Pinpoint the cell where the given text exists, returning its (x, y) midpoint coordinate. 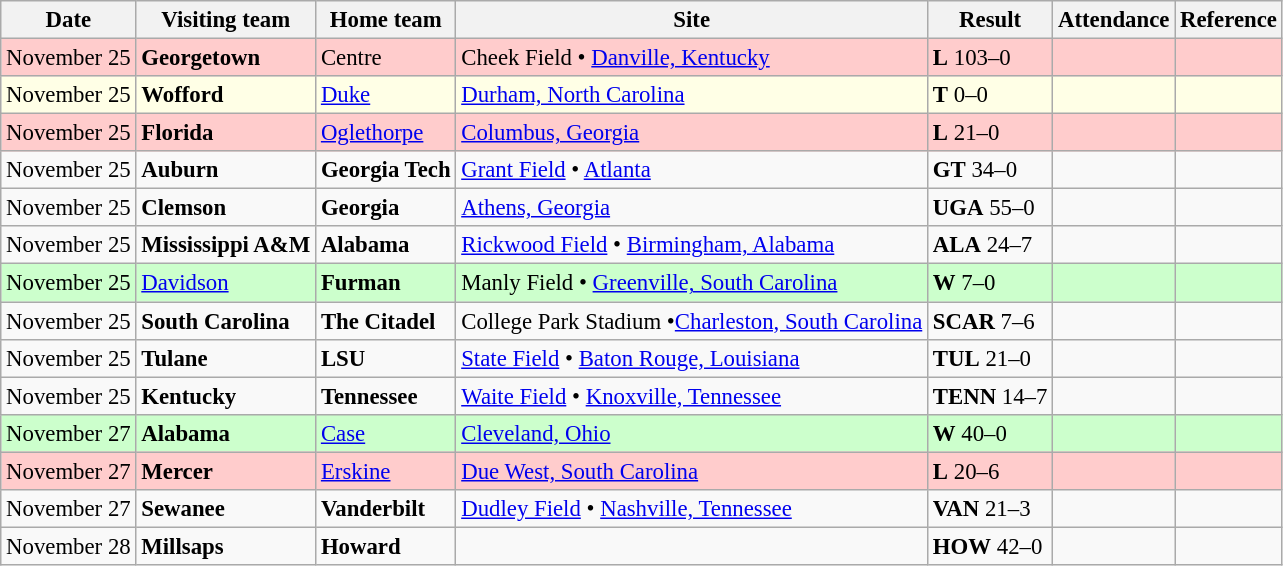
T 0–0 (990, 95)
Sewanee (226, 509)
W 40–0 (990, 433)
W 7–0 (990, 283)
Howard (386, 546)
Durham, North Carolina (692, 95)
Erskine (386, 471)
Auburn (226, 170)
Kentucky (226, 396)
Furman (386, 283)
Georgia Tech (386, 170)
Site (692, 20)
Dudley Field • Nashville, Tennessee (692, 509)
UGA 55–0 (990, 208)
Due West, South Carolina (692, 471)
Florida (226, 133)
State Field • Baton Rouge, Louisiana (692, 358)
Rickwood Field • Birmingham, Alabama (692, 245)
Attendance (1114, 20)
Manly Field • Greenville, South Carolina (692, 283)
Oglethorpe (386, 133)
Result (990, 20)
L 20–6 (990, 471)
TUL 21–0 (990, 358)
Home team (386, 20)
Cheek Field • Danville, Kentucky (692, 58)
L 21–0 (990, 133)
Mercer (226, 471)
Clemson (226, 208)
Millsaps (226, 546)
November 28 (68, 546)
Vanderbilt (386, 509)
Georgia (386, 208)
Columbus, Georgia (692, 133)
L 103–0 (990, 58)
TENN 14–7 (990, 396)
Reference (1229, 20)
GT 34–0 (990, 170)
Centre (386, 58)
HOW 42–0 (990, 546)
Mississippi A&M (226, 245)
Duke (386, 95)
LSU (386, 358)
Wofford (226, 95)
ALA 24–7 (990, 245)
Date (68, 20)
South Carolina (226, 321)
Georgetown (226, 58)
Case (386, 433)
Waite Field • Knoxville, Tennessee (692, 396)
Tennessee (386, 396)
Cleveland, Ohio (692, 433)
Davidson (226, 283)
Athens, Georgia (692, 208)
Tulane (226, 358)
The Citadel (386, 321)
VAN 21–3 (990, 509)
Visiting team (226, 20)
College Park Stadium •Charleston, South Carolina (692, 321)
Grant Field • Atlanta (692, 170)
SCAR 7–6 (990, 321)
